Provide the [X, Y] coordinate of the cell's center where the given text is located.  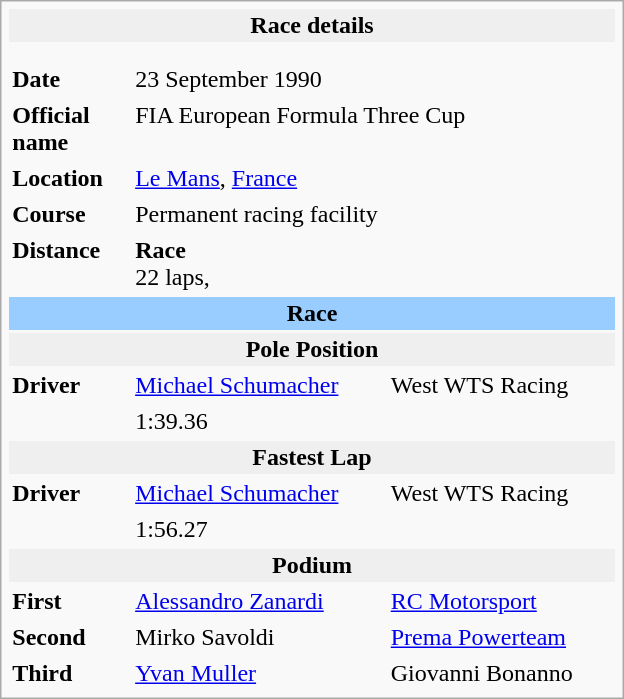
Distance [69, 264]
Date [69, 80]
Second [69, 638]
Podium [312, 566]
Permanent racing facility [374, 214]
Prema Powerteam [502, 638]
Giovanni Bonanno [502, 674]
Race22 laps, [258, 264]
FIA European Formula Three Cup [374, 129]
First [69, 602]
Alessandro Zanardi [258, 602]
1:39.36 [258, 422]
Race [312, 314]
Official name [69, 129]
23 September 1990 [258, 80]
Third [69, 674]
1:56.27 [258, 530]
Race details [312, 26]
Mirko Savoldi [258, 638]
Location [69, 178]
Yvan Muller [258, 674]
Pole Position [312, 350]
Course [69, 214]
Fastest Lap [312, 458]
Le Mans, France [374, 178]
RC Motorsport [502, 602]
